For the text-containing cell, return its midpoint in (x, y) coordinate format. 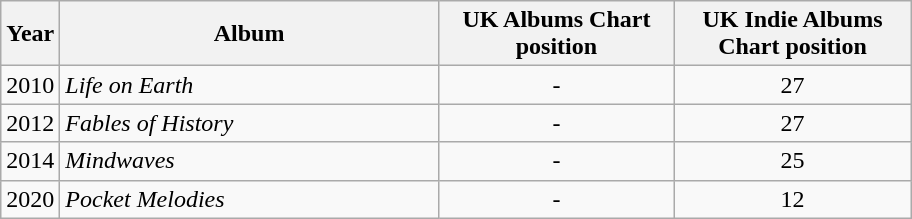
UK Indie Albums Chart position (792, 34)
Mindwaves (250, 161)
2020 (30, 199)
Life on Earth (250, 85)
2010 (30, 85)
2012 (30, 123)
25 (792, 161)
UK Albums Chart position (556, 34)
Album (250, 34)
Pocket Melodies (250, 199)
2014 (30, 161)
Fables of History (250, 123)
12 (792, 199)
Year (30, 34)
